For the text-containing cell, return its midpoint in (X, Y) coordinate format. 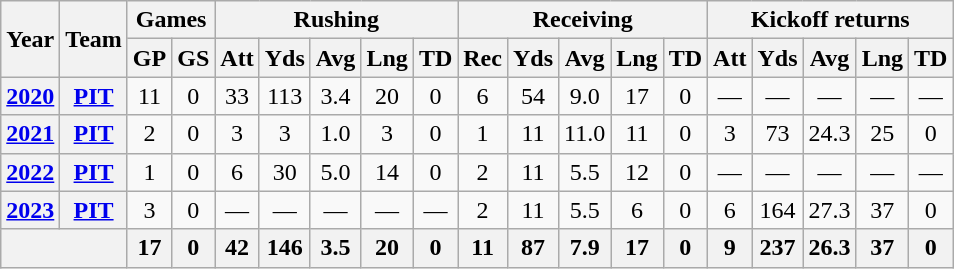
14 (387, 172)
Kickoff returns (830, 20)
3.5 (336, 248)
9 (730, 248)
5.0 (336, 172)
26.3 (830, 248)
7.9 (585, 248)
GS (194, 58)
2022 (30, 172)
24.3 (830, 134)
164 (778, 210)
1.0 (336, 134)
11.0 (585, 134)
27.3 (830, 210)
3.4 (336, 96)
237 (778, 248)
2021 (30, 134)
Year (30, 39)
146 (284, 248)
25 (882, 134)
30 (284, 172)
73 (778, 134)
2020 (30, 96)
Rushing (336, 20)
Receiving (583, 20)
113 (284, 96)
87 (532, 248)
2023 (30, 210)
Games (170, 20)
42 (237, 248)
9.0 (585, 96)
Team (94, 39)
33 (237, 96)
12 (637, 172)
Rec (483, 58)
54 (532, 96)
GP (149, 58)
